Return the [X, Y] coordinate for the center point of the cell that contains the specified text.  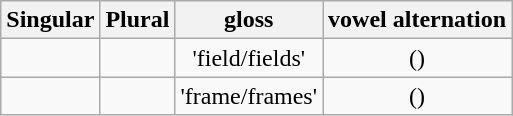
'frame/frames' [249, 96]
Singular [50, 20]
Plural [138, 20]
gloss [249, 20]
vowel alternation [418, 20]
'field/fields' [249, 58]
